Search for the cell housing the specified text and yield its [X, Y] center coordinate. 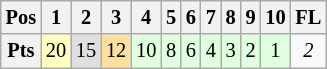
12 [116, 51]
9 [251, 17]
20 [56, 51]
FL [308, 17]
Pos [21, 17]
5 [171, 17]
15 [86, 51]
Pts [21, 51]
7 [211, 17]
